Provide the (X, Y) coordinate of the cell's center where the given text is located.  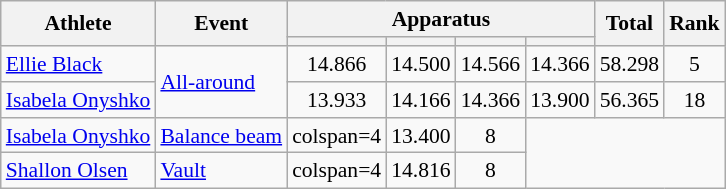
14.500 (420, 64)
Balance beam (221, 136)
Rank (694, 24)
13.900 (560, 100)
14.816 (420, 171)
18 (694, 100)
Athlete (78, 24)
Apparatus (441, 19)
5 (694, 64)
13.933 (336, 100)
Total (630, 24)
13.400 (420, 136)
Vault (221, 171)
14.566 (490, 64)
Ellie Black (78, 64)
Shallon Olsen (78, 171)
56.365 (630, 100)
All-around (221, 82)
14.166 (420, 100)
58.298 (630, 64)
Event (221, 24)
14.866 (336, 64)
